Locate the cell with the specified text and output its (X, Y) center coordinate. 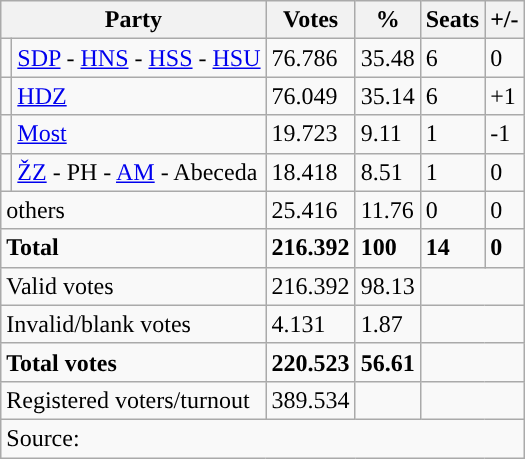
Most (139, 134)
25.416 (310, 210)
100 (388, 248)
35.14 (388, 96)
Party (134, 20)
% (388, 20)
Registered voters/turnout (134, 400)
18.418 (310, 172)
Votes (310, 20)
11.76 (388, 210)
4.131 (310, 324)
+/- (504, 20)
9.11 (388, 134)
56.61 (388, 362)
others (134, 210)
-1 (504, 134)
35.48 (388, 58)
HDZ (139, 96)
1.87 (388, 324)
220.523 (310, 362)
ŽZ - PH - AM - Abeceda (139, 172)
SDP - HNS - HSS - HSU (139, 58)
98.13 (388, 286)
Seats (452, 20)
14 (452, 248)
389.534 (310, 400)
76.049 (310, 96)
+1 (504, 96)
8.51 (388, 172)
76.786 (310, 58)
Invalid/blank votes (134, 324)
Total votes (134, 362)
Source: (262, 438)
19.723 (310, 134)
Total (134, 248)
Valid votes (134, 286)
